Provide the (x, y) coordinate of the cell's center where the given text is located.  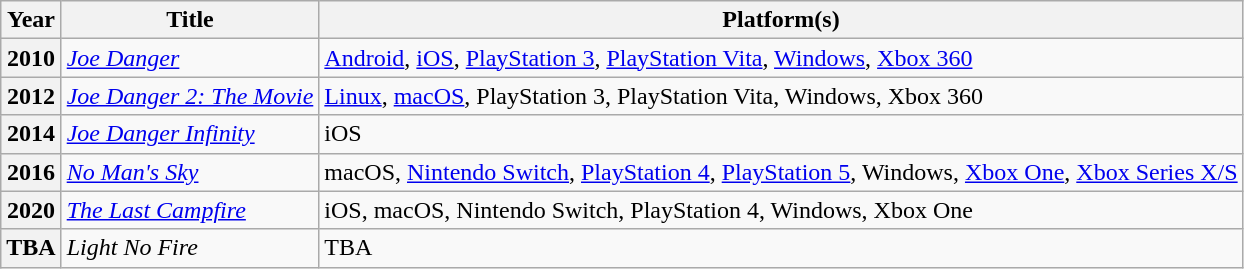
Joe Danger (190, 58)
iOS, macOS, Nintendo Switch, PlayStation 4, Windows, Xbox One (781, 210)
Android, iOS, PlayStation 3, PlayStation Vita, Windows, Xbox 360 (781, 58)
macOS, Nintendo Switch, PlayStation 4, PlayStation 5, Windows, Xbox One, Xbox Series X/S (781, 172)
The Last Campfire (190, 210)
Joe Danger Infinity (190, 134)
2012 (31, 96)
No Man's Sky (190, 172)
Joe Danger 2: The Movie (190, 96)
2010 (31, 58)
iOS (781, 134)
Year (31, 20)
Title (190, 20)
2014 (31, 134)
Linux, macOS, PlayStation 3, PlayStation Vita, Windows, Xbox 360 (781, 96)
Light No Fire (190, 248)
2016 (31, 172)
2020 (31, 210)
Platform(s) (781, 20)
